Locate the cell with the specified text and output its (X, Y) center coordinate. 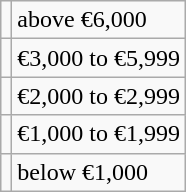
€2,000 to €2,999 (99, 96)
€3,000 to €5,999 (99, 58)
€1,000 to €1,999 (99, 134)
above €6,000 (99, 20)
below €1,000 (99, 172)
